Output the (X, Y) coordinate of the center of the cell containing the given text.  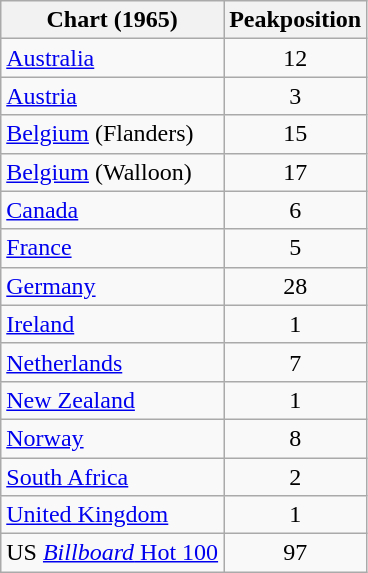
Australia (112, 58)
United Kingdom (112, 515)
Peakposition (296, 20)
Chart (1965) (112, 20)
12 (296, 58)
South Africa (112, 477)
17 (296, 172)
Norway (112, 438)
Austria (112, 96)
France (112, 248)
28 (296, 286)
7 (296, 362)
Netherlands (112, 362)
5 (296, 248)
Ireland (112, 324)
15 (296, 134)
Germany (112, 286)
8 (296, 438)
3 (296, 96)
US Billboard Hot 100 (112, 553)
97 (296, 553)
Belgium (Walloon) (112, 172)
New Zealand (112, 400)
6 (296, 210)
2 (296, 477)
Canada (112, 210)
Belgium (Flanders) (112, 134)
